Scan for the cell matching the given text and deliver its [x, y] coordinate at center. 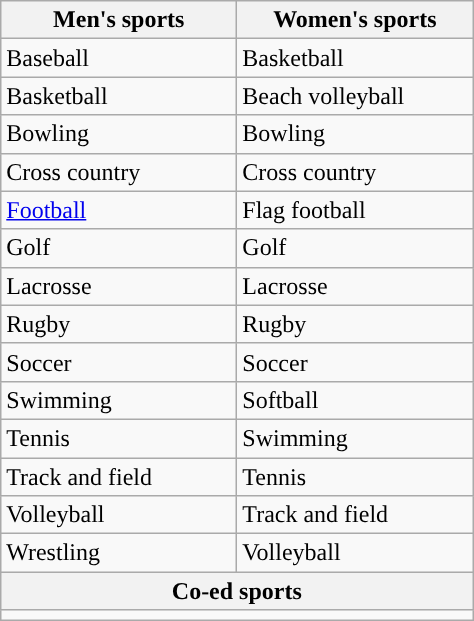
Flag football [355, 210]
Women's sports [355, 20]
Men's sports [119, 20]
Beach volleyball [355, 96]
Baseball [119, 58]
Football [119, 210]
Co-ed sports [237, 591]
Wrestling [119, 553]
Softball [355, 400]
